Determine the [X, Y] coordinate at the center of the cell enclosing the given text.  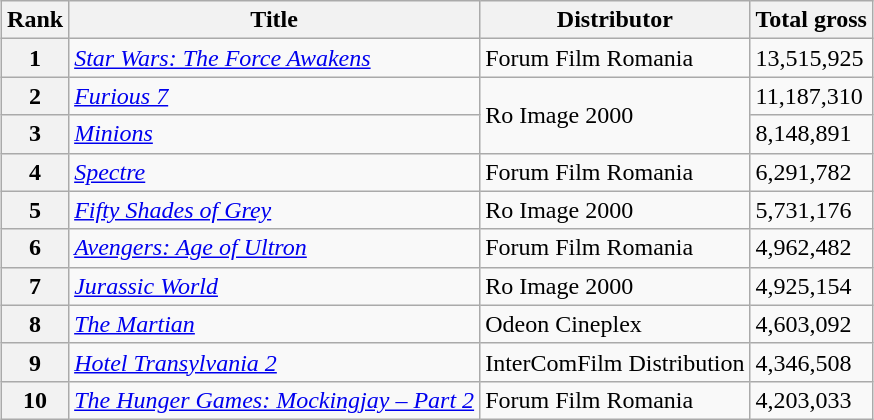
1 [36, 58]
Avengers: Age of Ultron [274, 248]
Hotel Transylvania 2 [274, 362]
4,962,482 [811, 248]
7 [36, 286]
4,346,508 [811, 362]
The Martian [274, 324]
Rank [36, 20]
Total gross [811, 20]
Jurassic World [274, 286]
Spectre [274, 172]
Minions [274, 134]
4 [36, 172]
6 [36, 248]
3 [36, 134]
2 [36, 96]
8 [36, 324]
10 [36, 400]
6,291,782 [811, 172]
11,187,310 [811, 96]
Distributor [615, 20]
Star Wars: The Force Awakens [274, 58]
4,603,092 [811, 324]
4,203,033 [811, 400]
Fifty Shades of Grey [274, 210]
13,515,925 [811, 58]
4,925,154 [811, 286]
5 [36, 210]
9 [36, 362]
Furious 7 [274, 96]
8,148,891 [811, 134]
5,731,176 [811, 210]
The Hunger Games: Mockingjay – Part 2 [274, 400]
Title [274, 20]
Odeon Cineplex [615, 324]
InterComFilm Distribution [615, 362]
